For the text-containing cell, return its midpoint in (X, Y) coordinate format. 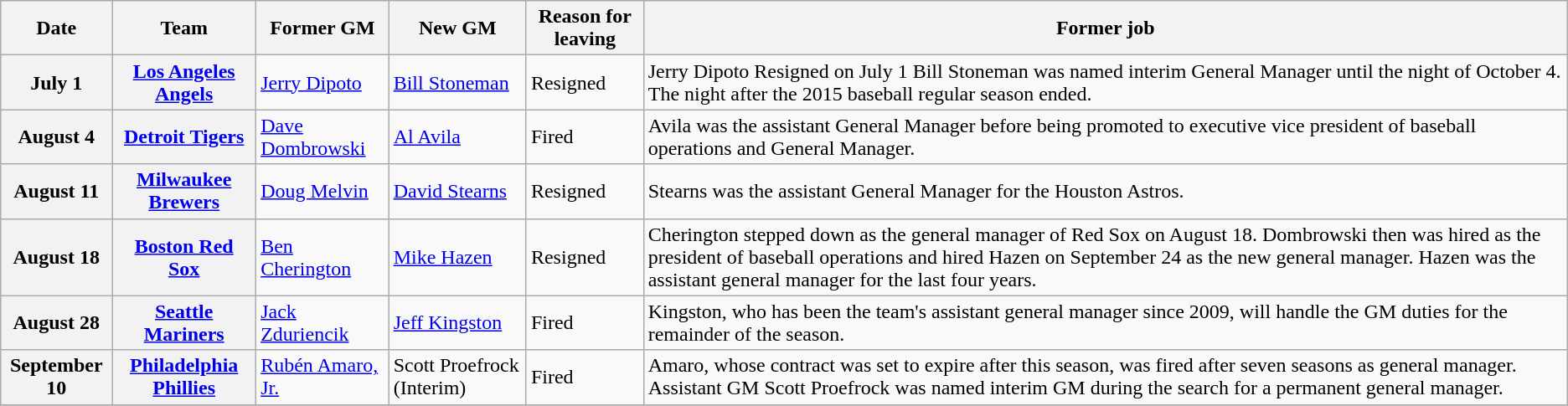
Mike Hazen (457, 257)
Scott Proefrock (Interim) (457, 377)
Jeff Kingston (457, 323)
Al Avila (457, 137)
Bill Stoneman (457, 82)
September 10 (57, 377)
Jerry Dipoto (323, 82)
Philadelphia Phillies (184, 377)
Jack Zduriencik (323, 323)
August 28 (57, 323)
Dave Dombrowski (323, 137)
Milwaukee Brewers (184, 191)
New GM (457, 28)
Boston Red Sox (184, 257)
Team (184, 28)
Doug Melvin (323, 191)
David Stearns (457, 191)
August 4 (57, 137)
Reason for leaving (585, 28)
Rubén Amaro, Jr. (323, 377)
July 1 (57, 82)
Former GM (323, 28)
Seattle Mariners (184, 323)
Detroit Tigers (184, 137)
Los Angeles Angels (184, 82)
Avila was the assistant General Manager before being promoted to executive vice president of baseball operations and General Manager. (1106, 137)
August 18 (57, 257)
August 11 (57, 191)
Kingston, who has been the team's assistant general manager since 2009, will handle the GM duties for the remainder of the season. (1106, 323)
Date (57, 28)
Ben Cherington (323, 257)
Former job (1106, 28)
Stearns was the assistant General Manager for the Houston Astros. (1106, 191)
